Detect which cell encompasses the target text, then output its (X, Y) center coordinate. 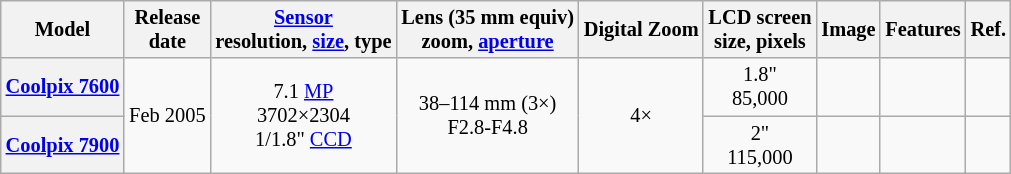
LCD screensize, pixels (760, 29)
Releasedate (167, 29)
Coolpix 7600 (63, 87)
Model (63, 29)
Digital Zoom (642, 29)
2"115,000 (760, 145)
Lens (35 mm equiv)zoom, aperture (487, 29)
4× (642, 116)
38–114 mm (3×)F2.8-F4.8 (487, 116)
Feb 2005 (167, 116)
Coolpix 7900 (63, 145)
7.1 MP3702×23041/1.8" CCD (303, 116)
Ref. (988, 29)
Sensorresolution, size, type (303, 29)
Image (848, 29)
Features (922, 29)
1.8"85,000 (760, 87)
